Output the (X, Y) coordinate of the center of the cell containing the given text.  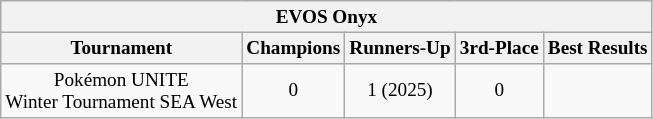
Champions (294, 48)
Pokémon UNITE Winter Tournament SEA West (122, 91)
1 (2025) (400, 91)
EVOS Onyx (326, 17)
Runners-Up (400, 48)
3rd-Place (499, 48)
Tournament (122, 48)
Best Results (598, 48)
